Identify which cell holds the provided text, then report its (X, Y) central coordinate. 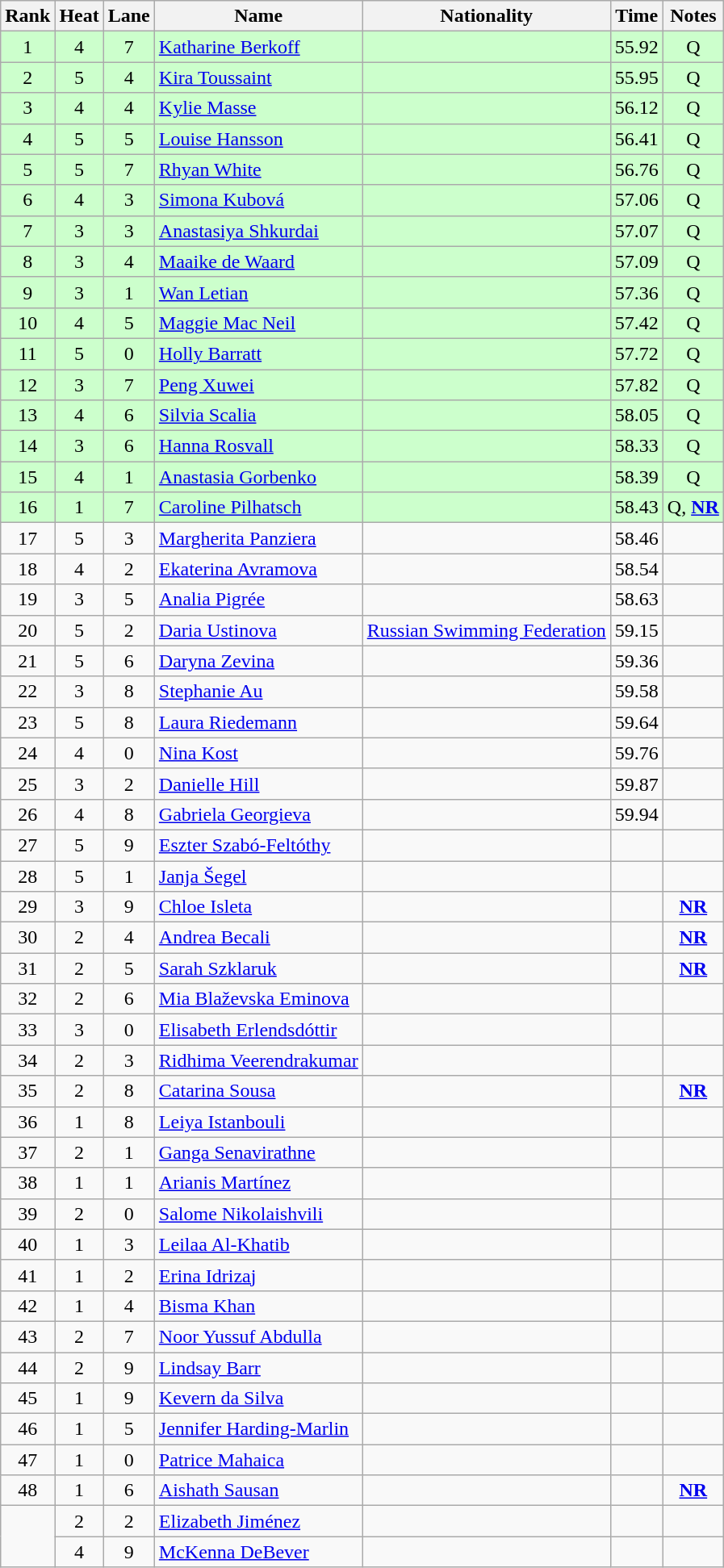
Chloe Isleta (258, 907)
58.43 (636, 508)
57.06 (636, 200)
Aishath Sausan (258, 1491)
Leilaa Al-Khatib (258, 1244)
Name (258, 16)
Kevern da Silva (258, 1399)
41 (27, 1275)
Louise Hansson (258, 139)
30 (27, 938)
42 (27, 1306)
58.54 (636, 569)
13 (27, 416)
Eszter Szabó-Feltóthy (258, 845)
59.87 (636, 784)
58.39 (636, 477)
45 (27, 1399)
Andrea Becali (258, 938)
Janja Šegel (258, 876)
40 (27, 1244)
Elizabeth Jiménez (258, 1521)
58.63 (636, 600)
Daria Ustinova (258, 630)
22 (27, 692)
12 (27, 385)
29 (27, 907)
Holly Barratt (258, 353)
Leiya Istanbouli (258, 1122)
55.92 (636, 47)
Wan Letian (258, 292)
34 (27, 1060)
Heat (79, 16)
Laura Riedemann (258, 722)
Lane (129, 16)
33 (27, 1030)
Maggie Mac Neil (258, 323)
25 (27, 784)
32 (27, 999)
57.82 (636, 385)
11 (27, 353)
Analia Pigrée (258, 600)
31 (27, 968)
Q, NR (693, 508)
Kira Toussaint (258, 77)
57.36 (636, 292)
59.94 (636, 814)
35 (27, 1091)
48 (27, 1491)
10 (27, 323)
Silvia Scalia (258, 416)
56.76 (636, 169)
58.33 (636, 446)
59.15 (636, 630)
Arianis Martínez (258, 1183)
56.12 (636, 108)
59.58 (636, 692)
Nina Kost (258, 753)
Catarina Sousa (258, 1091)
57.42 (636, 323)
Russian Swimming Federation (486, 630)
Elisabeth Erlendsdóttir (258, 1030)
Katharine Berkoff (258, 47)
44 (27, 1368)
Lindsay Barr (258, 1368)
Rhyan White (258, 169)
37 (27, 1152)
Peng Xuwei (258, 385)
McKenna DeBever (258, 1552)
14 (27, 446)
Margherita Panziera (258, 538)
Time (636, 16)
20 (27, 630)
Nationality (486, 16)
15 (27, 477)
38 (27, 1183)
Kylie Masse (258, 108)
Hanna Rosvall (258, 446)
Stephanie Au (258, 692)
24 (27, 753)
21 (27, 661)
59.76 (636, 753)
56.41 (636, 139)
Patrice Mahaica (258, 1460)
28 (27, 876)
Anastasiya Shkurdai (258, 231)
Ganga Senavirathne (258, 1152)
Ekaterina Avramova (258, 569)
Bisma Khan (258, 1306)
18 (27, 569)
46 (27, 1429)
17 (27, 538)
Notes (693, 16)
Sarah Szklaruk (258, 968)
Mia Blaževska Eminova (258, 999)
58.05 (636, 416)
Salome Nikolaishvili (258, 1214)
Simona Kubová (258, 200)
19 (27, 600)
Maaike de Waard (258, 261)
59.36 (636, 661)
23 (27, 722)
58.46 (636, 538)
57.07 (636, 231)
Erina Idrizaj (258, 1275)
55.95 (636, 77)
Anastasia Gorbenko (258, 477)
Noor Yussuf Abdulla (258, 1336)
Rank (27, 16)
39 (27, 1214)
36 (27, 1122)
59.64 (636, 722)
43 (27, 1336)
Caroline Pilhatsch (258, 508)
26 (27, 814)
Ridhima Veerendrakumar (258, 1060)
57.09 (636, 261)
Gabriela Georgieva (258, 814)
57.72 (636, 353)
Jennifer Harding-Marlin (258, 1429)
Daryna Zevina (258, 661)
16 (27, 508)
Danielle Hill (258, 784)
47 (27, 1460)
27 (27, 845)
